Return the [x, y] coordinate for the center point of the cell that contains the specified text.  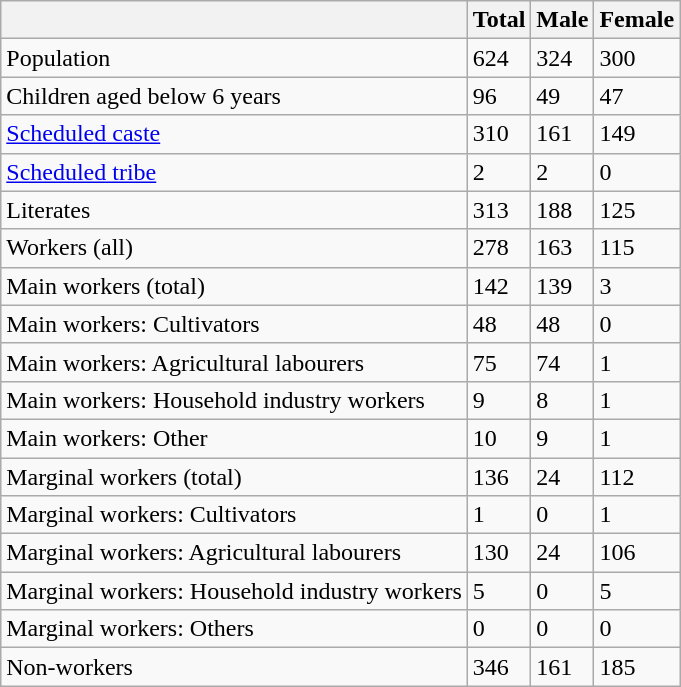
Non-workers [234, 667]
136 [499, 477]
Main workers: Other [234, 438]
Marginal workers: Household industry workers [234, 591]
Marginal workers: Cultivators [234, 515]
Scheduled tribe [234, 172]
149 [637, 134]
130 [499, 553]
10 [499, 438]
310 [499, 134]
324 [562, 58]
75 [499, 362]
Workers (all) [234, 248]
313 [499, 210]
Scheduled caste [234, 134]
Main workers: Agricultural labourers [234, 362]
125 [637, 210]
278 [499, 248]
Total [499, 20]
346 [499, 667]
Main workers: Household industry workers [234, 400]
Marginal workers (total) [234, 477]
Male [562, 20]
Main workers: Cultivators [234, 324]
188 [562, 210]
142 [499, 286]
3 [637, 286]
624 [499, 58]
47 [637, 96]
Main workers (total) [234, 286]
96 [499, 96]
Marginal workers: Agricultural labourers [234, 553]
Female [637, 20]
Children aged below 6 years [234, 96]
112 [637, 477]
185 [637, 667]
Population [234, 58]
Marginal workers: Others [234, 629]
163 [562, 248]
139 [562, 286]
49 [562, 96]
Literates [234, 210]
300 [637, 58]
74 [562, 362]
8 [562, 400]
115 [637, 248]
106 [637, 553]
